Provide the [X, Y] coordinate of the cell's center where the given text is located.  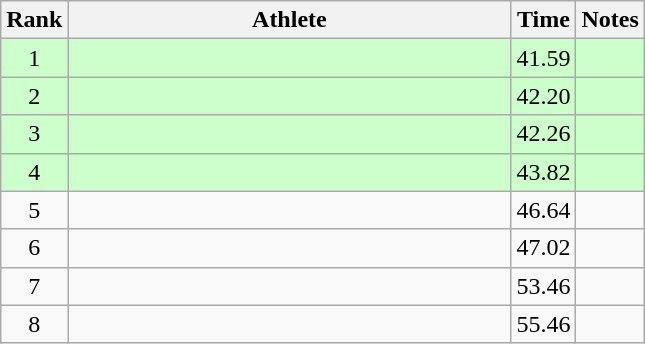
Time [544, 20]
Rank [34, 20]
5 [34, 210]
Notes [610, 20]
42.26 [544, 134]
Athlete [290, 20]
46.64 [544, 210]
41.59 [544, 58]
7 [34, 286]
55.46 [544, 324]
47.02 [544, 248]
3 [34, 134]
6 [34, 248]
53.46 [544, 286]
4 [34, 172]
8 [34, 324]
42.20 [544, 96]
43.82 [544, 172]
1 [34, 58]
2 [34, 96]
